Capture the cell that displays the provided text and extract its (X, Y) central coordinate. 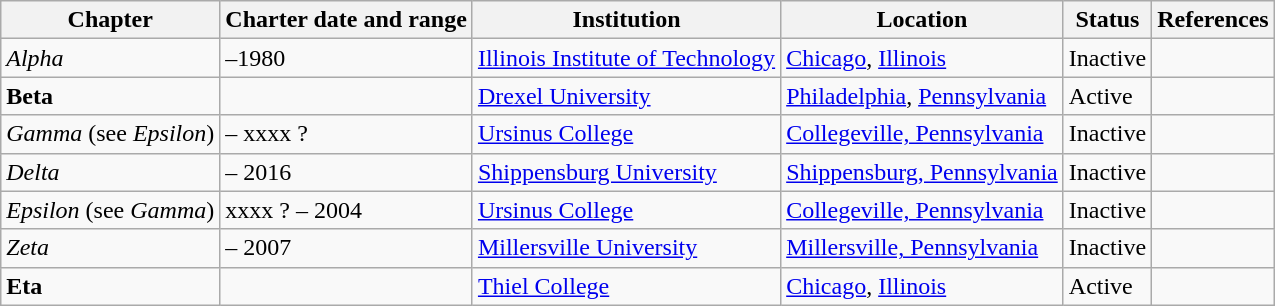
Shippensburg, Pennsylvania (922, 172)
Epsilon (see Gamma) (110, 210)
– 2016 (346, 172)
Zeta (110, 248)
– 2007 (346, 248)
Eta (110, 286)
Beta (110, 96)
Drexel University (626, 96)
Institution (626, 20)
Shippensburg University (626, 172)
Philadelphia, Pennsylvania (922, 96)
Millersville, Pennsylvania (922, 248)
Alpha (110, 58)
Thiel College (626, 286)
References (1214, 20)
Delta (110, 172)
Millersville University (626, 248)
Gamma (see Epsilon) (110, 134)
Charter date and range (346, 20)
Chapter (110, 20)
Status (1107, 20)
xxxx ? – 2004 (346, 210)
– xxxx ? (346, 134)
Location (922, 20)
Illinois Institute of Technology (626, 58)
–1980 (346, 58)
